Determine the (X, Y) coordinate at the center of the cell enclosing the given text.  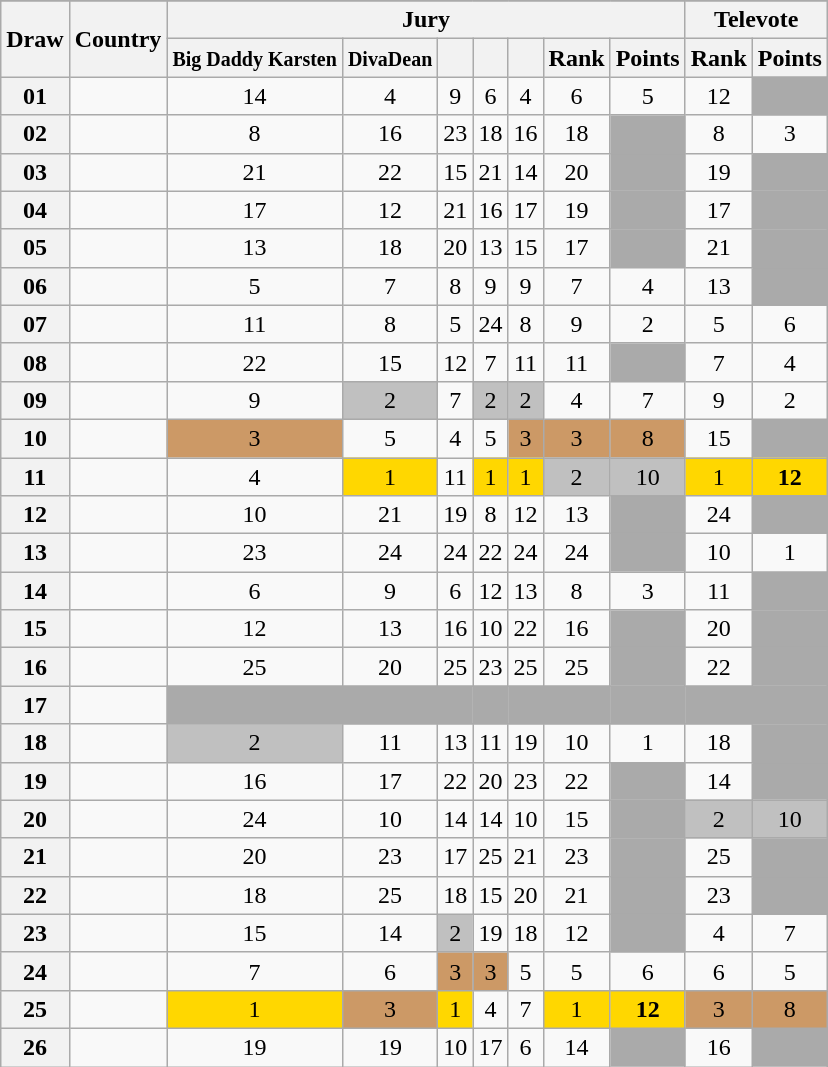
Jury (426, 20)
03 (35, 172)
09 (35, 400)
DivaDean (390, 58)
26 (35, 1047)
Draw (35, 39)
08 (35, 362)
06 (35, 286)
01 (35, 96)
Country (118, 39)
Televote (756, 20)
05 (35, 248)
07 (35, 324)
Big Daddy Karsten (254, 58)
02 (35, 134)
04 (35, 210)
